Determine the (x, y) coordinate at the center of the cell enclosing the given text.  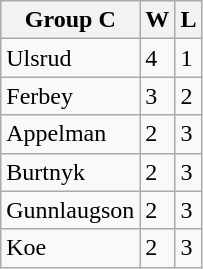
L (188, 20)
Ulsrud (70, 58)
W (158, 20)
4 (158, 58)
Burtnyk (70, 172)
Ferbey (70, 96)
Gunnlaugson (70, 210)
1 (188, 58)
Appelman (70, 134)
Group C (70, 20)
Koe (70, 248)
